Return the (x, y) coordinate for the center point of the cell that contains the specified text.  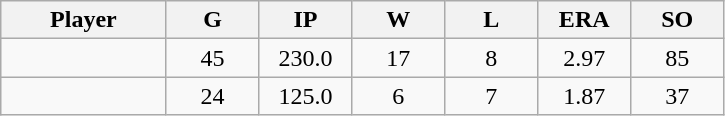
17 (398, 58)
Player (84, 20)
85 (678, 58)
SO (678, 20)
W (398, 20)
8 (492, 58)
6 (398, 96)
7 (492, 96)
ERA (584, 20)
24 (212, 96)
37 (678, 96)
230.0 (306, 58)
G (212, 20)
45 (212, 58)
1.87 (584, 96)
L (492, 20)
125.0 (306, 96)
2.97 (584, 58)
IP (306, 20)
